Locate the cell with the specified text and output its (X, Y) center coordinate. 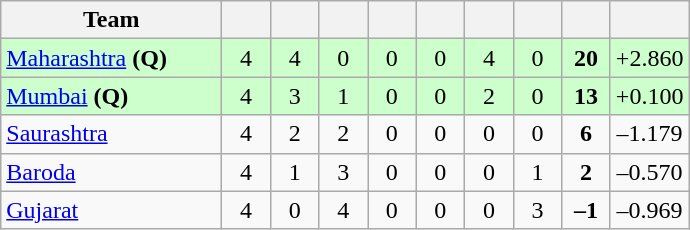
Mumbai (Q) (112, 96)
–1.179 (650, 134)
13 (586, 96)
Baroda (112, 172)
Saurashtra (112, 134)
Gujarat (112, 210)
–0.969 (650, 210)
Team (112, 20)
20 (586, 58)
+2.860 (650, 58)
Maharashtra (Q) (112, 58)
6 (586, 134)
–1 (586, 210)
–0.570 (650, 172)
+0.100 (650, 96)
